For the text-containing cell, return its midpoint in [x, y] coordinate format. 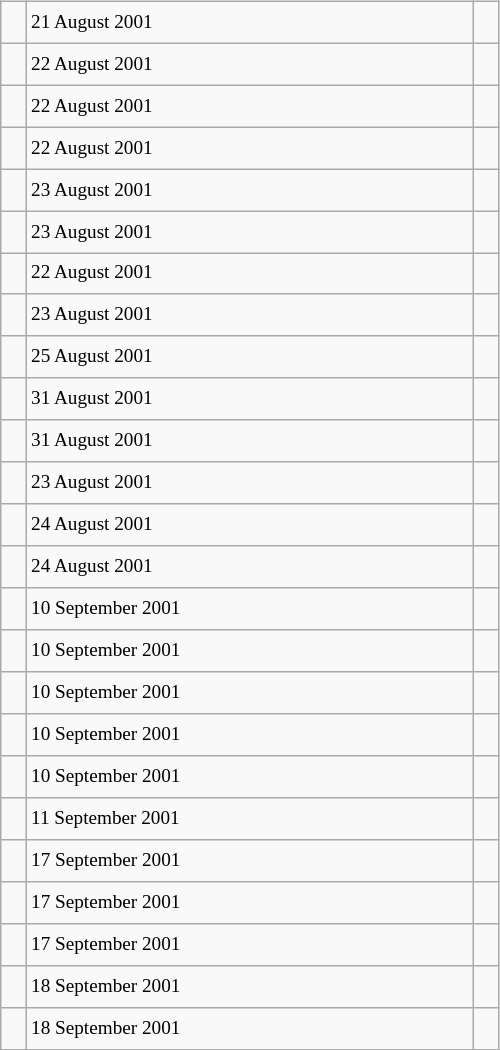
25 August 2001 [249, 357]
21 August 2001 [249, 22]
11 September 2001 [249, 819]
